Find where the given text appears and provide that cell's center as [x, y] coordinate. 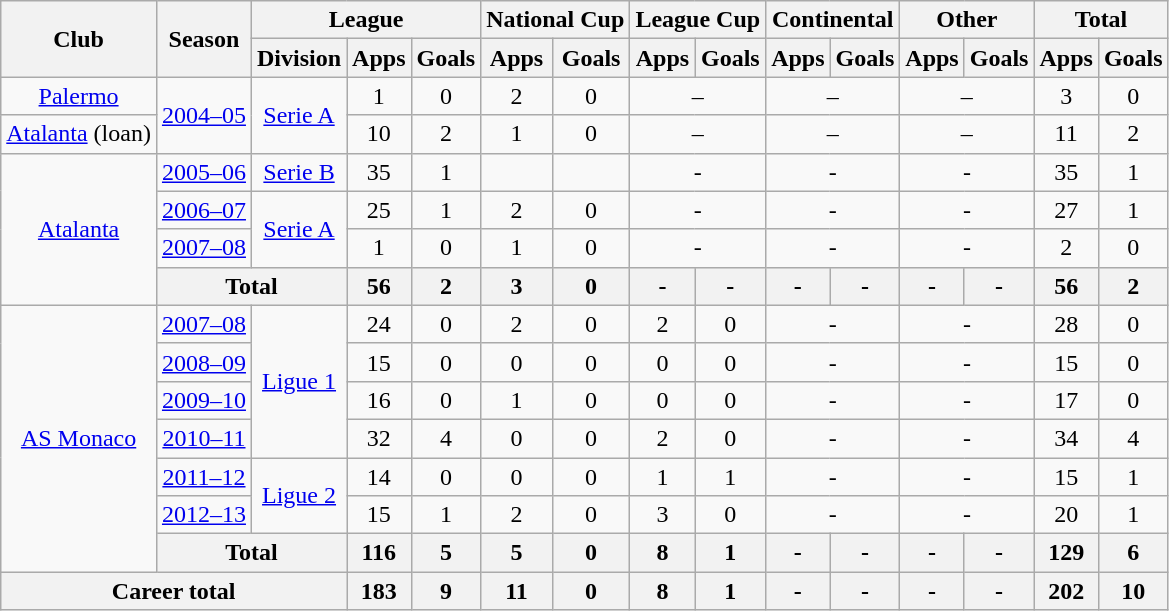
24 [379, 324]
2009–10 [204, 400]
16 [379, 400]
2012–13 [204, 515]
Serie B [298, 172]
AS Monaco [79, 438]
Career total [174, 591]
183 [379, 591]
Division [298, 58]
34 [1066, 438]
League Cup [698, 20]
Palermo [79, 96]
Club [79, 39]
129 [1066, 553]
27 [1066, 210]
202 [1066, 591]
League [366, 20]
Ligue 1 [298, 381]
2005–06 [204, 172]
2004–05 [204, 115]
17 [1066, 400]
20 [1066, 515]
Ligue 2 [298, 496]
Atalanta (loan) [79, 134]
14 [379, 477]
2008–09 [204, 362]
9 [446, 591]
25 [379, 210]
Continental [833, 20]
116 [379, 553]
6 [1133, 553]
2006–07 [204, 210]
32 [379, 438]
National Cup [556, 20]
Atalanta [79, 229]
2010–11 [204, 438]
Season [204, 39]
Other [967, 20]
2011–12 [204, 477]
28 [1066, 324]
